Return the (x, y) coordinate for the center point of the cell that contains the specified text.  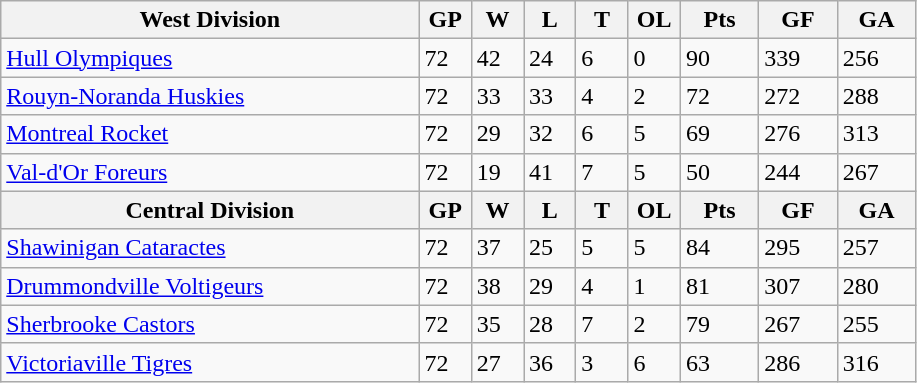
37 (497, 248)
42 (497, 58)
38 (497, 286)
Victoriaville Tigres (210, 362)
Rouyn-Noranda Huskies (210, 96)
27 (497, 362)
Sherbrooke Castors (210, 324)
79 (719, 324)
307 (798, 286)
24 (550, 58)
Shawinigan Cataractes (210, 248)
50 (719, 172)
36 (550, 362)
Val-d'Or Foreurs (210, 172)
256 (876, 58)
3 (602, 362)
90 (719, 58)
Hull Olympiques (210, 58)
295 (798, 248)
69 (719, 134)
Montreal Rocket (210, 134)
35 (497, 324)
244 (798, 172)
25 (550, 248)
313 (876, 134)
32 (550, 134)
257 (876, 248)
Drummondville Voltigeurs (210, 286)
West Division (210, 20)
41 (550, 172)
339 (798, 58)
Central Division (210, 210)
84 (719, 248)
288 (876, 96)
276 (798, 134)
28 (550, 324)
255 (876, 324)
286 (798, 362)
81 (719, 286)
316 (876, 362)
63 (719, 362)
19 (497, 172)
272 (798, 96)
0 (654, 58)
280 (876, 286)
1 (654, 286)
